Detect which cell encompasses the target text, then output its [x, y] center coordinate. 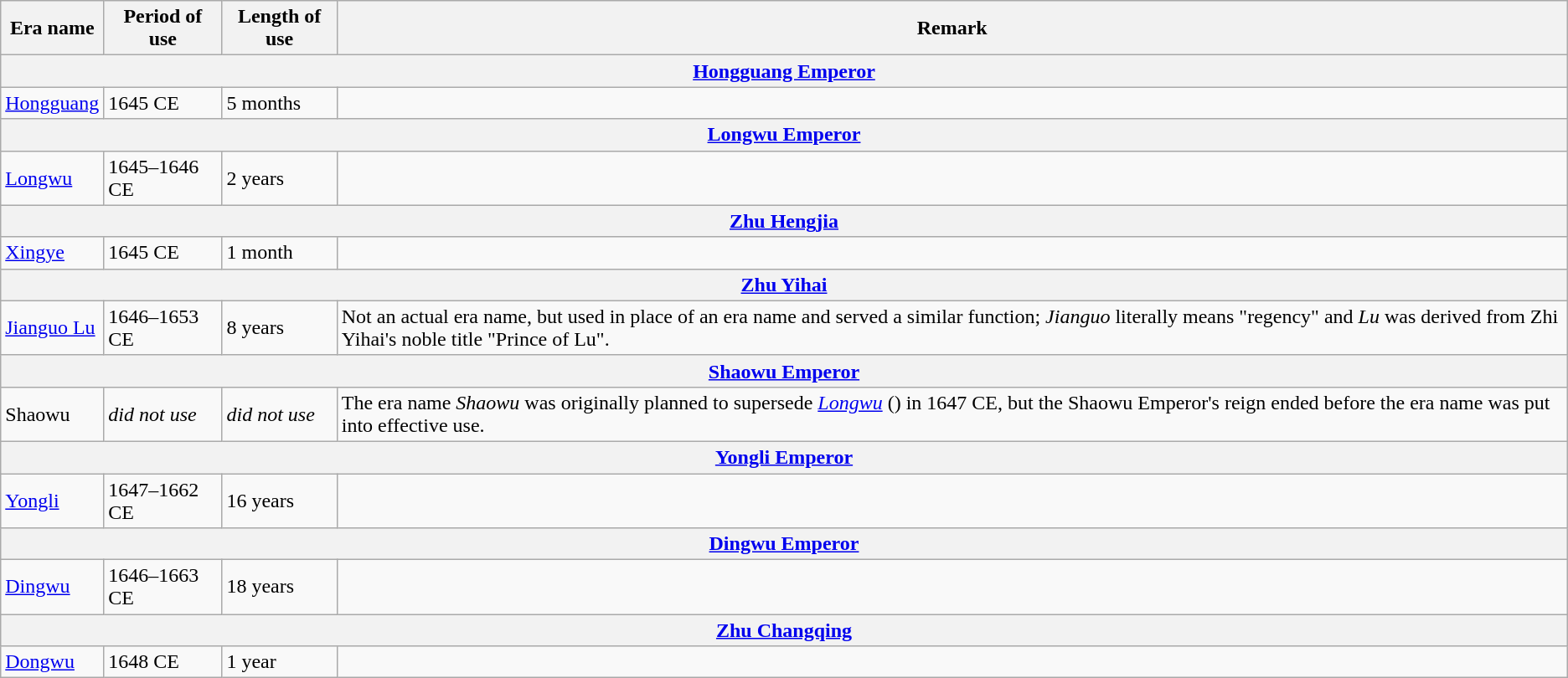
2 years [280, 177]
16 years [280, 501]
Zhu Hengjia [784, 221]
1646–1663 CE [162, 588]
Dongwu [52, 662]
Jianguo Lu [52, 328]
Shaowu [52, 413]
Longwu [52, 177]
Hongguang [52, 103]
Yongli Emperor [784, 457]
Yongli [52, 501]
1647–1662 CE [162, 501]
Xingye [52, 253]
1645–1646 CE [162, 177]
1 year [280, 662]
Hongguang Emperor [784, 71]
Zhu Yihai [784, 285]
8 years [280, 328]
18 years [280, 588]
Period of use [162, 28]
1646–1653 CE [162, 328]
Era name [52, 28]
Length of use [280, 28]
Dingwu [52, 588]
Longwu Emperor [784, 135]
Remark [952, 28]
1648 CE [162, 662]
Dingwu Emperor [784, 544]
Shaowu Emperor [784, 371]
5 months [280, 103]
Zhu Changqing [784, 630]
1 month [280, 253]
